Pinpoint the cell where the given text exists, returning its [x, y] midpoint coordinate. 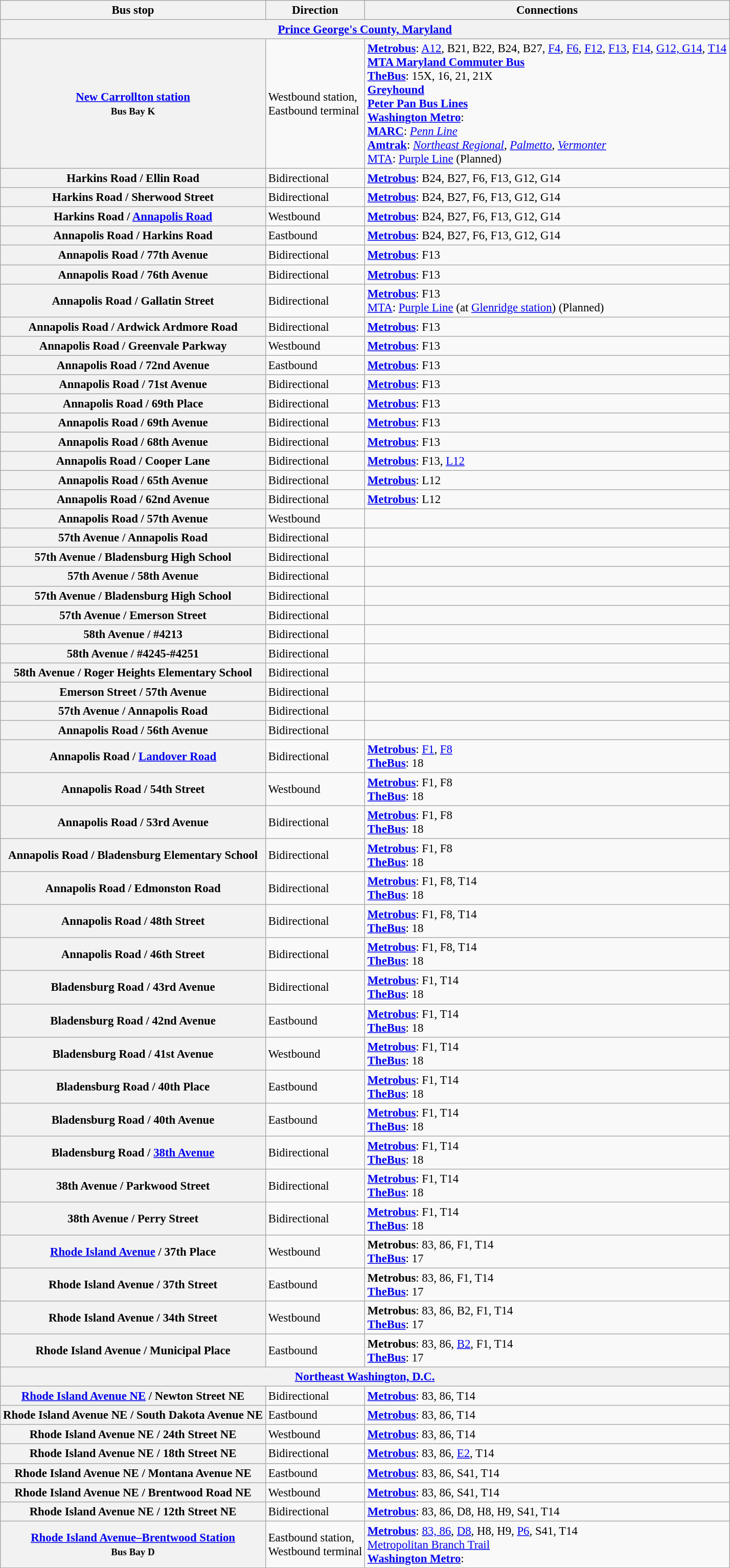
Annapolis Road / 53rd Avenue [133, 822]
Rhode Island Avenue NE / Brentwood Road NE [133, 1492]
Metrobus: 83, 86, E2, T14 [547, 1454]
Metrobus: F13, L12 [547, 461]
Rhode Island Avenue–Brentwood StationBus Bay D [133, 1544]
Annapolis Road / Cooper Lane [133, 461]
Rhode Island Avenue / 34th Street [133, 1318]
Annapolis Road / 57th Avenue [133, 519]
Annapolis Road / 46th Street [133, 954]
Annapolis Road / Gallatin Street [133, 301]
Rhode Island Avenue NE / South Dakota Avenue NE [133, 1415]
Bladensburg Road / 40th Avenue [133, 1120]
Annapolis Road / 69th Place [133, 403]
Harkins Road / Annapolis Road [133, 217]
Annapolis Road / 76th Avenue [133, 275]
Metrobus: F13 MTA: Purple Line (at Glenridge station) (Planned) [547, 301]
Bladensburg Road / 40th Place [133, 1087]
Annapolis Road / 77th Avenue [133, 255]
Rhode Island Avenue NE / Montana Avenue NE [133, 1473]
Annapolis Road / Bladensburg Elementary School [133, 856]
Annapolis Road / 68th Avenue [133, 442]
Prince George's County, Maryland [365, 30]
57th Avenue / 58th Avenue [133, 577]
Annapolis Road / 62nd Avenue [133, 499]
Rhode Island Avenue / 37th Street [133, 1284]
Eastbound station,Westbound terminal [315, 1544]
Annapolis Road / 56th Avenue [133, 730]
38th Avenue / Perry Street [133, 1219]
New Carrollton stationBus Bay K [133, 104]
Direction [315, 10]
Rhode Island Avenue NE / 12th Street NE [133, 1511]
Northeast Washington, D.C. [365, 1377]
Harkins Road / Sherwood Street [133, 197]
Annapolis Road / Harkins Road [133, 236]
Metrobus: 83, 86, D8, H8, H9, S41, T14 [547, 1511]
Annapolis Road / Edmonston Road [133, 889]
Annapolis Road / 48th Street [133, 921]
Annapolis Road / Landover Road [133, 757]
Annapolis Road / 69th Avenue [133, 423]
Westbound station,Eastbound terminal [315, 104]
Bus stop [133, 10]
58th Avenue / #4245-#4251 [133, 653]
Harkins Road / Ellin Road [133, 178]
Annapolis Road / 65th Avenue [133, 481]
Rhode Island Avenue / Municipal Place [133, 1351]
Annapolis Road / Ardwick Ardmore Road [133, 327]
Rhode Island Avenue NE / Newton Street NE [133, 1396]
Rhode Island Avenue NE / 18th Street NE [133, 1454]
Rhode Island Avenue / 37th Place [133, 1252]
Annapolis Road / 71st Avenue [133, 384]
58th Avenue / #4213 [133, 634]
Bladensburg Road / 38th Avenue [133, 1152]
Bladensburg Road / 42nd Avenue [133, 1020]
Emerson Street / 57th Avenue [133, 692]
Rhode Island Avenue NE / 24th Street NE [133, 1435]
Annapolis Road / 72nd Avenue [133, 365]
Bladensburg Road / 43rd Avenue [133, 988]
38th Avenue / Parkwood Street [133, 1186]
58th Avenue / Roger Heights Elementary School [133, 673]
57th Avenue / Emerson Street [133, 615]
Annapolis Road / 54th Street [133, 789]
Connections [547, 10]
Bladensburg Road / 41st Avenue [133, 1053]
Annapolis Road / Greenvale Parkway [133, 346]
Metrobus: 83, 86, D8, H8, H9, P6, S41, T14 Metropolitan Branch Trail Washington Metro: [547, 1544]
